Find where the given text appears and provide that cell's center as [x, y] coordinate. 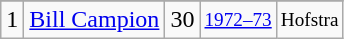
30 [182, 20]
Bill Campion [94, 20]
1972–73 [238, 20]
1 [12, 20]
Hofstra [310, 20]
